Detect which cell encompasses the target text, then output its [X, Y] center coordinate. 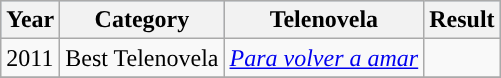
Para volver a amar [324, 58]
Telenovela [324, 20]
Year [30, 20]
Best Telenovela [142, 58]
Category [142, 20]
2011 [30, 58]
Result [462, 20]
